Return the (X, Y) coordinate for the center point of the cell that contains the specified text.  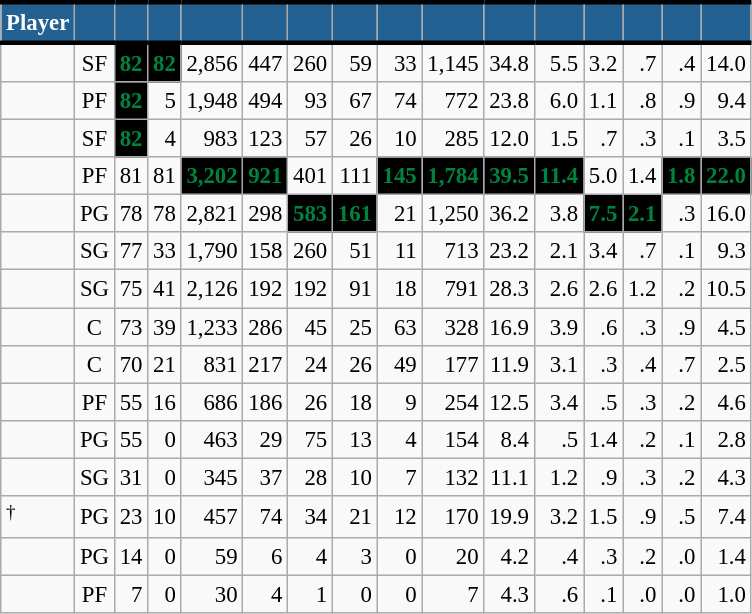
† (38, 517)
23.8 (509, 101)
91 (354, 289)
3.5 (726, 139)
11.9 (509, 364)
5.5 (558, 62)
11 (400, 251)
217 (266, 364)
39.5 (509, 176)
30 (212, 594)
6.0 (558, 101)
154 (453, 439)
19.9 (509, 517)
4.5 (726, 327)
11.4 (558, 176)
7.4 (726, 517)
31 (130, 477)
63 (400, 327)
177 (453, 364)
34.8 (509, 62)
3,202 (212, 176)
9.4 (726, 101)
24 (310, 364)
254 (453, 402)
.8 (642, 101)
16.9 (509, 327)
77 (130, 251)
9.3 (726, 251)
791 (453, 289)
Player (38, 22)
3.8 (558, 214)
3 (354, 557)
2,856 (212, 62)
111 (354, 176)
1,790 (212, 251)
28.3 (509, 289)
5 (164, 101)
161 (354, 214)
34 (310, 517)
16.0 (726, 214)
12 (400, 517)
328 (453, 327)
1.1 (604, 101)
20 (453, 557)
28 (310, 477)
123 (266, 139)
286 (266, 327)
170 (453, 517)
36.2 (509, 214)
831 (212, 364)
10.5 (726, 289)
57 (310, 139)
12.0 (509, 139)
285 (453, 139)
29 (266, 439)
494 (266, 101)
13 (354, 439)
2,821 (212, 214)
2,126 (212, 289)
132 (453, 477)
1,145 (453, 62)
45 (310, 327)
145 (400, 176)
3.1 (558, 364)
41 (164, 289)
1.0 (726, 594)
583 (310, 214)
23.2 (509, 251)
23 (130, 517)
345 (212, 477)
5.0 (604, 176)
186 (266, 402)
983 (212, 139)
713 (453, 251)
3.9 (558, 327)
1,784 (453, 176)
457 (212, 517)
1,948 (212, 101)
7.5 (604, 214)
51 (354, 251)
9 (400, 402)
401 (310, 176)
298 (266, 214)
14.0 (726, 62)
93 (310, 101)
4.2 (509, 557)
158 (266, 251)
39 (164, 327)
1,233 (212, 327)
73 (130, 327)
463 (212, 439)
772 (453, 101)
921 (266, 176)
1 (310, 594)
1,250 (453, 214)
67 (354, 101)
2.8 (726, 439)
12.5 (509, 402)
4.6 (726, 402)
14 (130, 557)
49 (400, 364)
37 (266, 477)
11.1 (509, 477)
2.5 (726, 364)
1.8 (682, 176)
447 (266, 62)
22.0 (726, 176)
25 (354, 327)
686 (212, 402)
6 (266, 557)
70 (130, 364)
8.4 (509, 439)
16 (164, 402)
